Locate the cell with the specified text and output its [x, y] center coordinate. 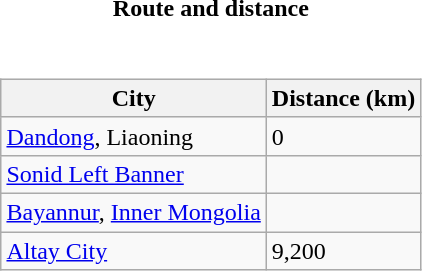
Distance (km) [343, 98]
0 [343, 136]
City [134, 98]
Dandong, Liaoning [134, 136]
Sonid Left Banner [134, 174]
Altay City [134, 251]
Bayannur, Inner Mongolia [134, 212]
9,200 [343, 251]
